Find where the given text appears and provide that cell's center as (X, Y) coordinate. 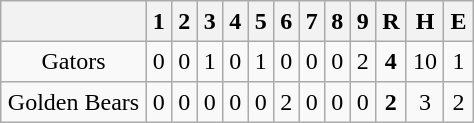
Gators (74, 61)
10 (425, 61)
R (390, 21)
7 (312, 21)
8 (337, 21)
Golden Bears (74, 102)
H (425, 21)
5 (261, 21)
E (459, 21)
6 (286, 21)
9 (363, 21)
